Determine the (X, Y) coordinate at the center of the cell enclosing the given text.  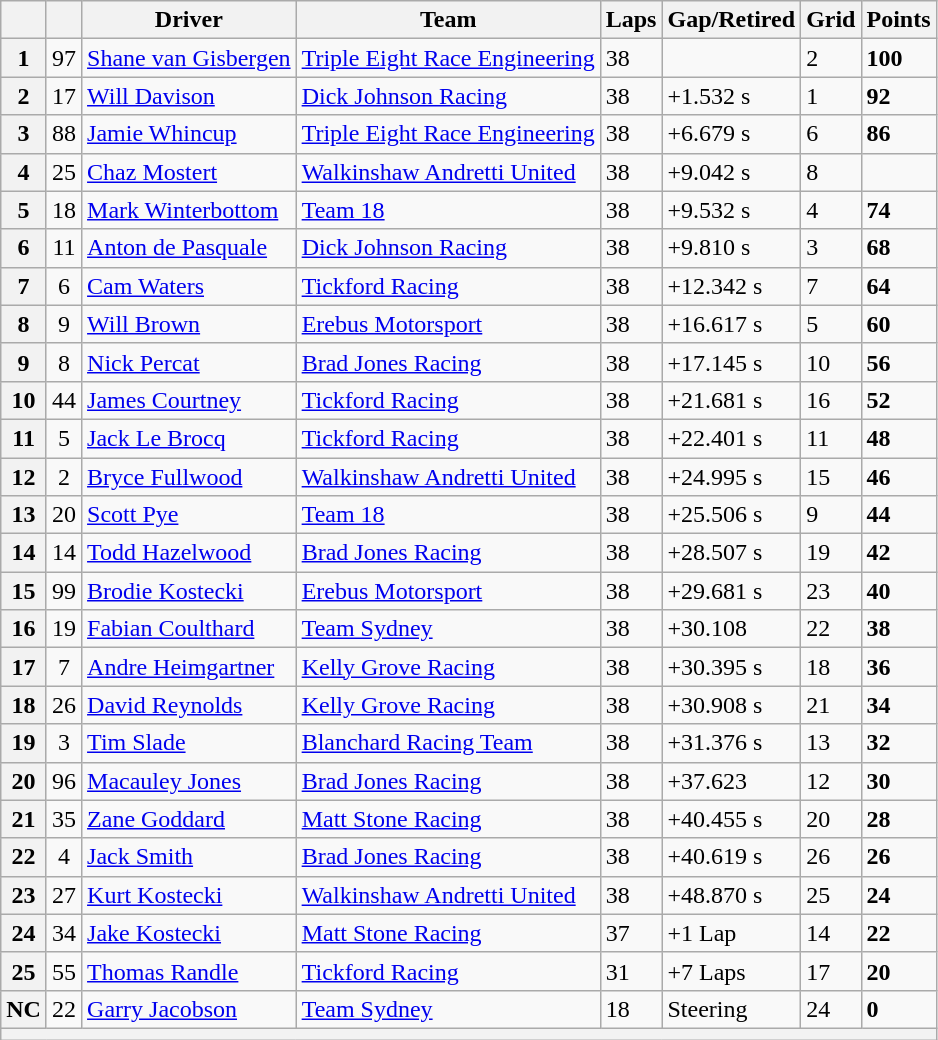
Cam Waters (190, 286)
+1.532 s (732, 96)
56 (898, 362)
Bryce Fullwood (190, 477)
32 (898, 743)
27 (64, 895)
Andre Heimgartner (190, 667)
55 (64, 971)
37 (631, 933)
+9.532 s (732, 210)
David Reynolds (190, 705)
+30.108 (732, 629)
86 (898, 134)
+40.619 s (732, 857)
James Courtney (190, 400)
+48.870 s (732, 895)
40 (898, 591)
60 (898, 324)
Jack Smith (190, 857)
Garry Jacobson (190, 1009)
Will Brown (190, 324)
+1 Lap (732, 933)
Gap/Retired (732, 20)
+37.623 (732, 781)
+9.810 s (732, 248)
+24.995 s (732, 477)
+31.376 s (732, 743)
Kurt Kostecki (190, 895)
+29.681 s (732, 591)
31 (631, 971)
99 (64, 591)
Mark Winterbottom (190, 210)
+30.908 s (732, 705)
Grid (831, 20)
97 (64, 58)
+17.145 s (732, 362)
46 (898, 477)
88 (64, 134)
48 (898, 438)
Will Davison (190, 96)
Todd Hazelwood (190, 553)
+16.617 s (732, 324)
Blanchard Racing Team (448, 743)
Jake Kostecki (190, 933)
+28.507 s (732, 553)
+21.681 s (732, 400)
35 (64, 819)
Chaz Mostert (190, 172)
Team (448, 20)
100 (898, 58)
96 (64, 781)
Points (898, 20)
28 (898, 819)
Laps (631, 20)
+30.395 s (732, 667)
Anton de Pasquale (190, 248)
+9.042 s (732, 172)
30 (898, 781)
Zane Goddard (190, 819)
Steering (732, 1009)
0 (898, 1009)
+6.679 s (732, 134)
NC (24, 1009)
Tim Slade (190, 743)
+25.506 s (732, 515)
Driver (190, 20)
Brodie Kostecki (190, 591)
+12.342 s (732, 286)
Macauley Jones (190, 781)
Jack Le Brocq (190, 438)
Jamie Whincup (190, 134)
+7 Laps (732, 971)
Thomas Randle (190, 971)
52 (898, 400)
+40.455 s (732, 819)
Shane van Gisbergen (190, 58)
36 (898, 667)
64 (898, 286)
Fabian Coulthard (190, 629)
Nick Percat (190, 362)
42 (898, 553)
Scott Pye (190, 515)
74 (898, 210)
+22.401 s (732, 438)
92 (898, 96)
68 (898, 248)
